Return the [x, y] coordinate for the center point of the cell that contains the specified text.  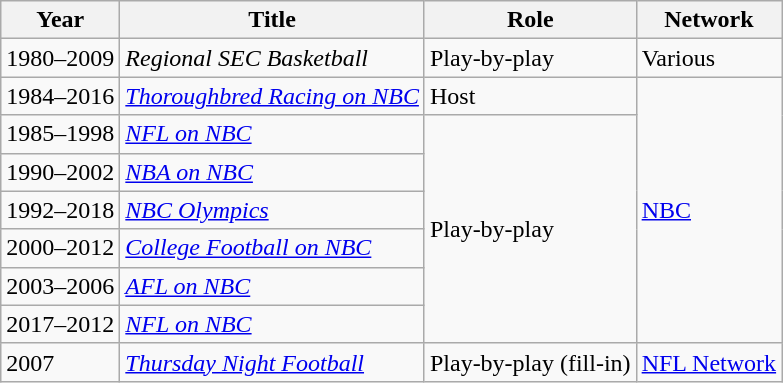
2000–2012 [60, 248]
Role [530, 20]
2003–2006 [60, 286]
Title [272, 20]
AFL on NBC [272, 286]
1980–2009 [60, 58]
1985–1998 [60, 134]
Year [60, 20]
College Football on NBC [272, 248]
1984–2016 [60, 96]
Play-by-play (fill-in) [530, 362]
Network [709, 20]
NFL Network [709, 362]
Host [530, 96]
2007 [60, 362]
NBA on NBC [272, 172]
2017–2012 [60, 324]
NBC Olympics [272, 210]
Thursday Night Football [272, 362]
NBC [709, 210]
Various [709, 58]
1992–2018 [60, 210]
Regional SEC Basketball [272, 58]
1990–2002 [60, 172]
Thoroughbred Racing on NBC [272, 96]
